Find where the given text appears and provide that cell's center as [x, y] coordinate. 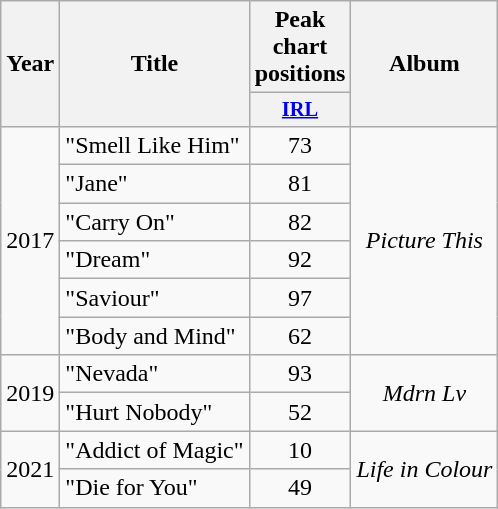
2021 [30, 469]
52 [300, 412]
"Die for You" [154, 488]
Mdrn Lv [424, 393]
Year [30, 64]
2017 [30, 240]
"Hurt Nobody" [154, 412]
IRL [300, 110]
93 [300, 374]
"Saviour" [154, 298]
Album [424, 64]
97 [300, 298]
Title [154, 64]
92 [300, 260]
81 [300, 184]
82 [300, 222]
2019 [30, 393]
10 [300, 450]
"Body and Mind" [154, 336]
73 [300, 145]
"Smell Like Him" [154, 145]
Picture This [424, 240]
"Nevada" [154, 374]
Life in Colour [424, 469]
"Dream" [154, 260]
"Addict of Magic" [154, 450]
Peak chart positions [300, 47]
"Jane" [154, 184]
49 [300, 488]
"Carry On" [154, 222]
62 [300, 336]
